For the text-containing cell, return its midpoint in (x, y) coordinate format. 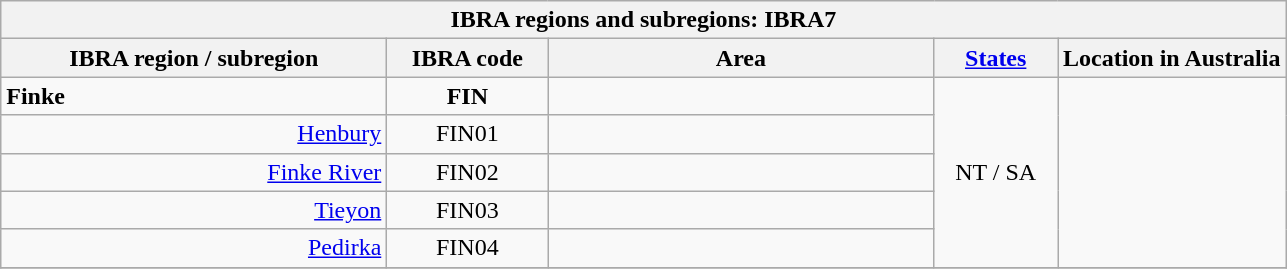
States (996, 58)
FIN (468, 96)
IBRA code (468, 58)
Pedirka (194, 248)
IBRA regions and subregions: IBRA7 (644, 20)
Location in Australia (1172, 58)
IBRA region / subregion (194, 58)
FIN04 (468, 248)
FIN03 (468, 210)
FIN01 (468, 134)
Tieyon (194, 210)
Finke (194, 96)
Finke River (194, 172)
Area (741, 58)
FIN02 (468, 172)
NT / SA (996, 172)
Henbury (194, 134)
